Search for the cell housing the specified text and yield its [X, Y] center coordinate. 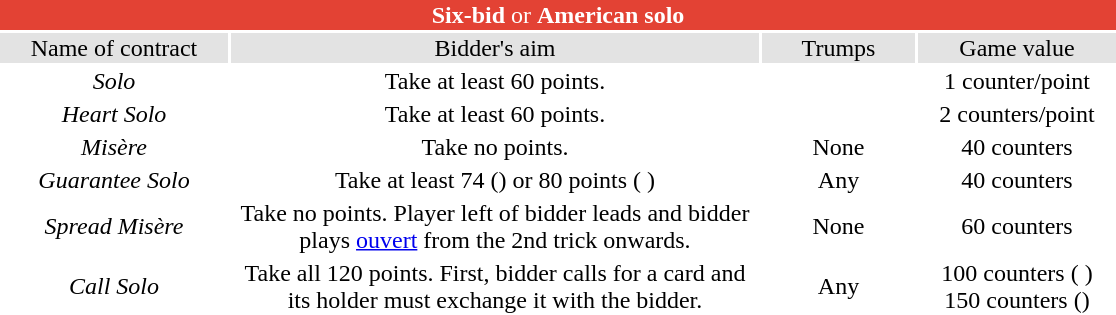
1 counter/point [1017, 81]
Take at least 74 () or 80 points ( ) [495, 180]
Take all 120 points. First, bidder calls for a card and its holder must exchange it with the bidder. [495, 286]
Solo [114, 81]
Game value [1017, 48]
Spread Misère [114, 226]
Take no points. [495, 147]
2 counters/point [1017, 114]
Guarantee Solo [114, 180]
Heart Solo [114, 114]
Call Solo [114, 286]
Trumps [838, 48]
Bidder's aim [495, 48]
60 counters [1017, 226]
Name of contract [114, 48]
Take no points. Player left of bidder leads and bidder plays ouvert from the 2nd trick onwards. [495, 226]
Misère [114, 147]
100 counters ( )150 counters () [1017, 286]
Six-bid or American solo [558, 15]
